Find where the given text appears and provide that cell's center as (X, Y) coordinate. 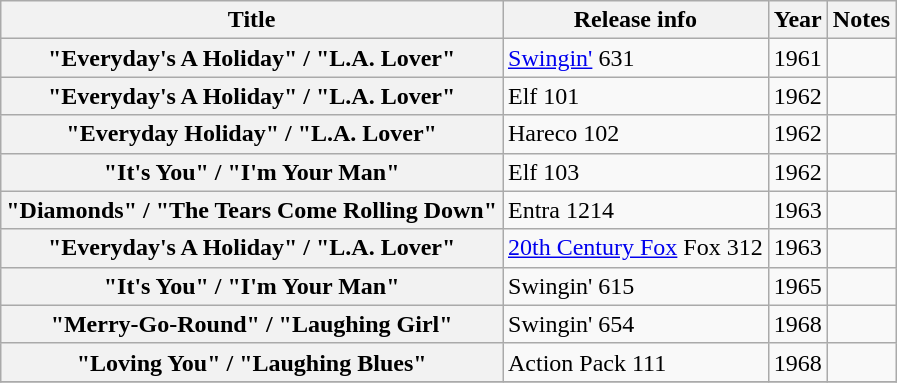
1965 (798, 286)
Swingin' 631 (635, 58)
"Everyday Holiday" / "L.A. Lover" (252, 134)
Action Pack 111 (635, 362)
Elf 101 (635, 96)
Swingin' 654 (635, 324)
20th Century Fox Fox 312 (635, 248)
Release info (635, 20)
Elf 103 (635, 172)
Entra 1214 (635, 210)
Year (798, 20)
"Merry-Go-Round" / "Laughing Girl" (252, 324)
Notes (861, 20)
Hareco 102 (635, 134)
"Diamonds" / "The Tears Come Rolling Down" (252, 210)
Title (252, 20)
Swingin' 615 (635, 286)
"Loving You" / "Laughing Blues" (252, 362)
1961 (798, 58)
